Output the (x, y) coordinate of the center of the cell containing the given text.  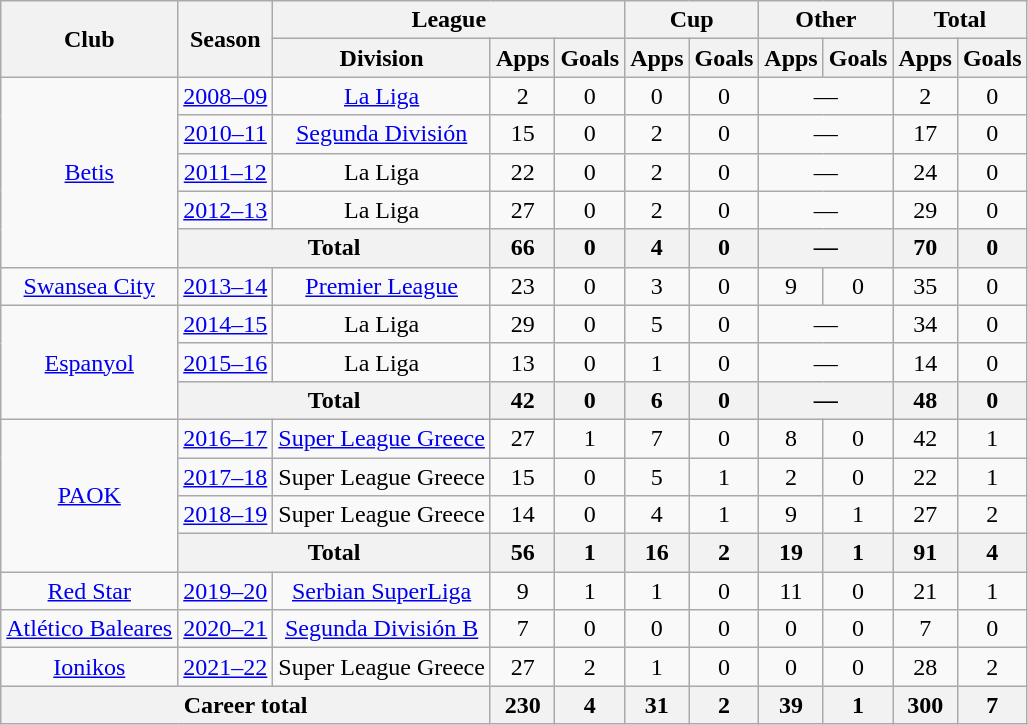
Swansea City (90, 286)
Season (226, 39)
2012–13 (226, 210)
17 (925, 134)
19 (791, 553)
39 (791, 705)
21 (925, 591)
13 (522, 362)
300 (925, 705)
Career total (246, 705)
League (449, 20)
Atlético Baleares (90, 629)
2018–19 (226, 515)
16 (657, 553)
2021–22 (226, 667)
2016–17 (226, 438)
34 (925, 324)
31 (657, 705)
2013–14 (226, 286)
2015–16 (226, 362)
23 (522, 286)
2010–11 (226, 134)
Ionikos (90, 667)
Other (826, 20)
2017–18 (226, 477)
Segunda División B (382, 629)
Club (90, 39)
11 (791, 591)
Premier League (382, 286)
Division (382, 58)
6 (657, 400)
35 (925, 286)
48 (925, 400)
Serbian SuperLiga (382, 591)
Espanyol (90, 362)
Cup (692, 20)
66 (522, 248)
230 (522, 705)
PAOK (90, 495)
2019–20 (226, 591)
91 (925, 553)
3 (657, 286)
2008–09 (226, 96)
2020–21 (226, 629)
70 (925, 248)
Segunda División (382, 134)
Betis (90, 172)
56 (522, 553)
2011–12 (226, 172)
2014–15 (226, 324)
24 (925, 172)
Red Star (90, 591)
28 (925, 667)
8 (791, 438)
